Find where the given text appears and provide that cell's center as (X, Y) coordinate. 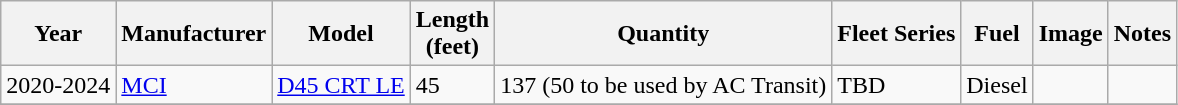
Image (1070, 34)
Model (342, 34)
2020-2024 (58, 85)
Fleet Series (896, 34)
Length(feet) (452, 34)
Fuel (997, 34)
Year (58, 34)
Notes (1142, 34)
D45 CRT LE (342, 85)
137 (50 to be used by AC Transit) (664, 85)
MCI (194, 85)
TBD (896, 85)
45 (452, 85)
Manufacturer (194, 34)
Quantity (664, 34)
Diesel (997, 85)
